Determine the [x, y] coordinate at the center of the cell enclosing the given text.  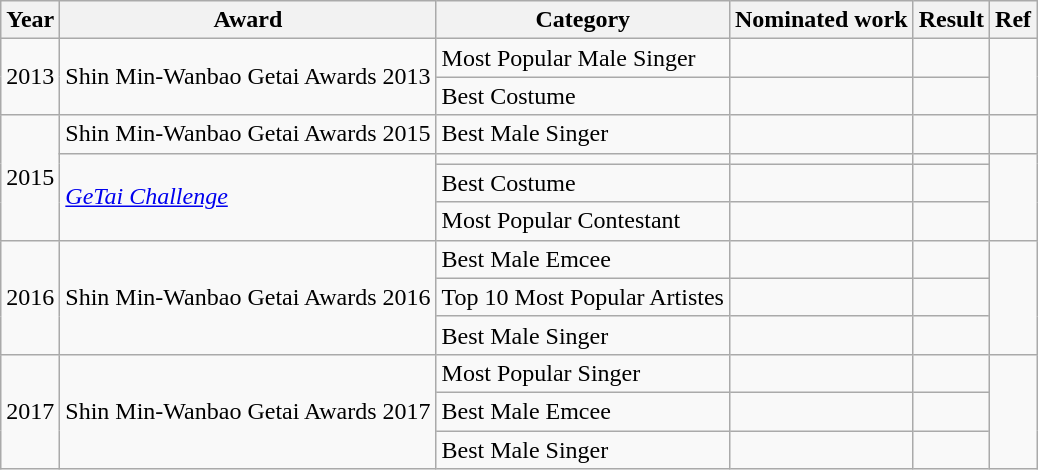
2017 [30, 411]
Nominated work [821, 20]
Category [582, 20]
Most Popular Singer [582, 373]
Award [248, 20]
Most Popular Male Singer [582, 58]
Year [30, 20]
Shin Min-Wanbao Getai Awards 2013 [248, 77]
Shin Min-Wanbao Getai Awards 2016 [248, 297]
2015 [30, 178]
Top 10 Most Popular Artistes [582, 297]
2013 [30, 77]
Shin Min-Wanbao Getai Awards 2017 [248, 411]
Result [951, 20]
2016 [30, 297]
GeTai Challenge [248, 196]
Most Popular Contestant [582, 221]
Shin Min-Wanbao Getai Awards 2015 [248, 134]
Ref [1014, 20]
